For the text-containing cell, return its midpoint in [X, Y] coordinate format. 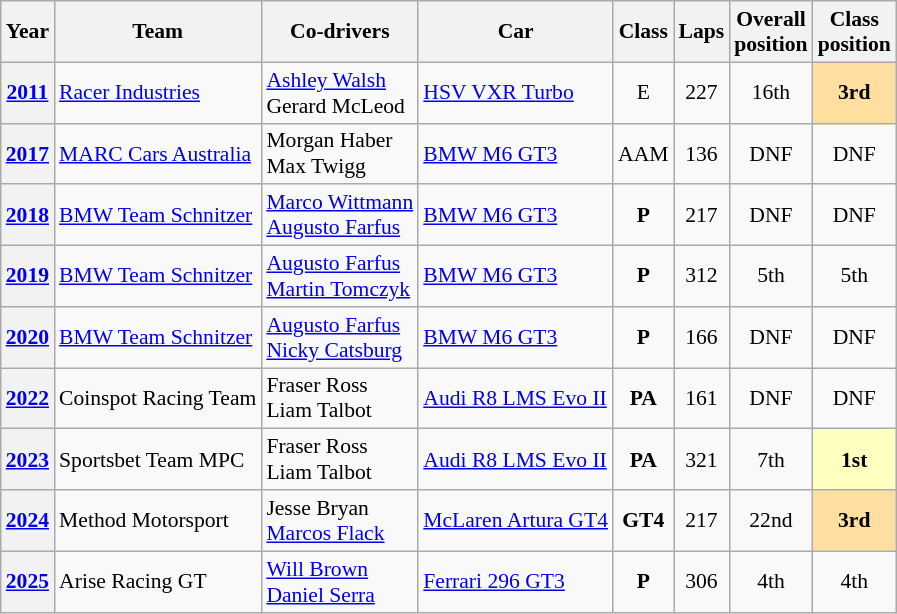
2024 [28, 520]
Augusto Farfus Nicky Catsburg [340, 338]
Arise Racing GT [158, 582]
22nd [770, 520]
Laps [702, 32]
227 [702, 92]
Augusto Farfus Martin Tomczyk [340, 276]
Ashley Walsh Gerard McLeod [340, 92]
Ferrari 296 GT3 [516, 582]
2025 [28, 582]
McLaren Artura GT4 [516, 520]
Method Motorsport [158, 520]
2022 [28, 398]
Jesse Bryan Marcos Flack [340, 520]
306 [702, 582]
Car [516, 32]
Will Brown Daniel Serra [340, 582]
2018 [28, 216]
E [644, 92]
2023 [28, 460]
2017 [28, 154]
Class [644, 32]
2019 [28, 276]
Team [158, 32]
166 [702, 338]
Morgan Haber Max Twigg [340, 154]
321 [702, 460]
Co-drivers [340, 32]
Racer Industries [158, 92]
2011 [28, 92]
Overallposition [770, 32]
7th [770, 460]
Coinspot Racing Team [158, 398]
16th [770, 92]
GT4 [644, 520]
Sportsbet Team MPC [158, 460]
Year [28, 32]
AAM [644, 154]
161 [702, 398]
Classposition [854, 32]
HSV VXR Turbo [516, 92]
2020 [28, 338]
1st [854, 460]
MARC Cars Australia [158, 154]
136 [702, 154]
312 [702, 276]
Marco Wittmann Augusto Farfus [340, 216]
